Determine the [x, y] coordinate at the center of the cell enclosing the given text.  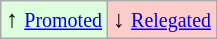
↓ Relegated [162, 20]
↑ Promoted [54, 20]
